Locate the cell with the specified text and output its [X, Y] center coordinate. 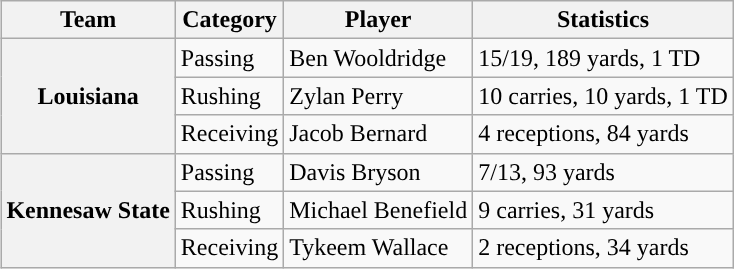
Davis Bryson [378, 172]
10 carries, 10 yards, 1 TD [604, 96]
2 receptions, 34 yards [604, 248]
Ben Wooldridge [378, 58]
Michael Benefield [378, 210]
Player [378, 20]
Louisiana [88, 96]
Team [88, 20]
Tykeem Wallace [378, 248]
Kennesaw State [88, 210]
9 carries, 31 yards [604, 210]
Zylan Perry [378, 96]
15/19, 189 yards, 1 TD [604, 58]
Jacob Bernard [378, 134]
7/13, 93 yards [604, 172]
4 receptions, 84 yards [604, 134]
Statistics [604, 20]
Category [229, 20]
